Return (x, y) of the center of cell containing provided text 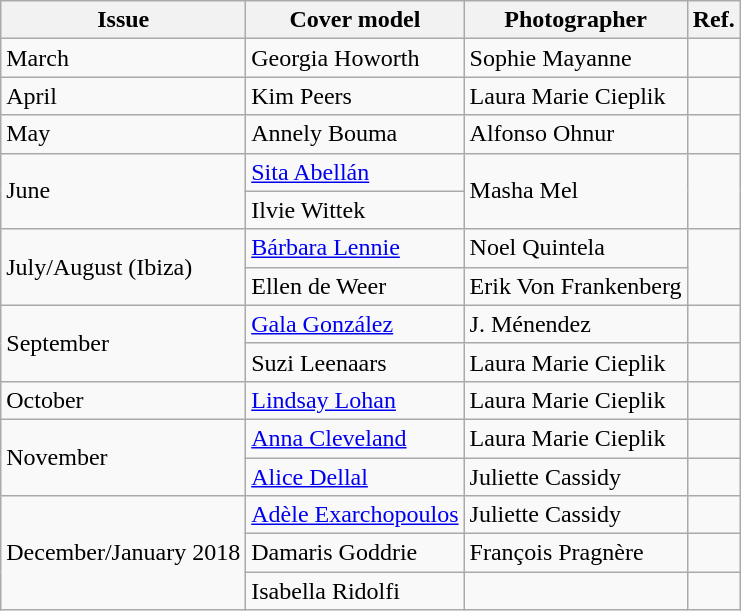
April (124, 96)
Anna Cleveland (355, 438)
Sita Abellán (355, 172)
Sophie Mayanne (576, 58)
Suzi Leenaars (355, 362)
Noel Quintela (576, 248)
Issue (124, 20)
Cover model (355, 20)
Photographer (576, 20)
Ellen de Weer (355, 286)
Isabella Ridolfi (355, 591)
Masha Mel (576, 191)
October (124, 400)
December/January 2018 (124, 553)
Bárbara Lennie (355, 248)
July/August (Ibiza) (124, 267)
François Pragnère (576, 553)
J. Ménendez (576, 324)
Ref. (714, 20)
Kim Peers (355, 96)
Adèle Exarchopoulos (355, 515)
May (124, 134)
Erik Von Frankenberg (576, 286)
Alfonso Ohnur (576, 134)
Annely Bouma (355, 134)
Lindsay Lohan (355, 400)
Damaris Goddrie (355, 553)
June (124, 191)
Gala González (355, 324)
Georgia Howorth (355, 58)
Alice Dellal (355, 477)
November (124, 457)
March (124, 58)
September (124, 343)
Ilvie Wittek (355, 210)
